From the cell containing the given text, extract its center point as [X, Y] coordinate. 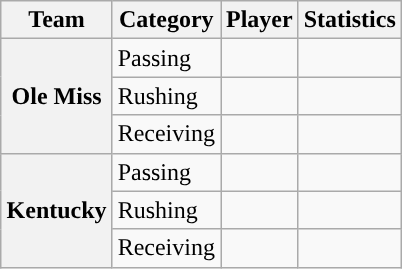
Ole Miss [56, 96]
Kentucky [56, 210]
Player [259, 20]
Team [56, 20]
Statistics [350, 20]
Category [166, 20]
